Locate the cell with the specified text and output its [X, Y] center coordinate. 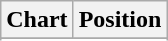
Chart [37, 20]
Position [120, 20]
